Return [x, y] of the center of cell containing provided text 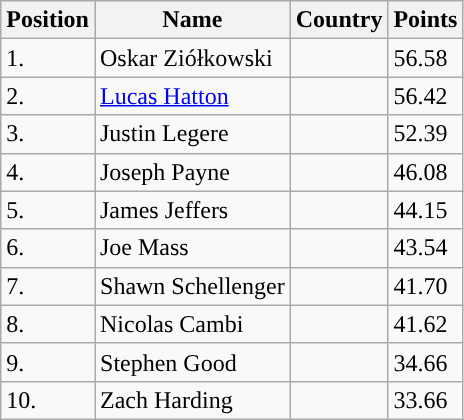
James Jeffers [192, 210]
Joe Mass [192, 248]
5. [48, 210]
44.15 [426, 210]
Points [426, 20]
34.66 [426, 362]
41.62 [426, 324]
2. [48, 96]
33.66 [426, 400]
56.58 [426, 58]
1. [48, 58]
Oskar Ziółkowski [192, 58]
Shawn Schellenger [192, 286]
46.08 [426, 172]
Joseph Payne [192, 172]
Lucas Hatton [192, 96]
4. [48, 172]
Zach Harding [192, 400]
56.42 [426, 96]
Nicolas Cambi [192, 324]
Justin Legere [192, 134]
Stephen Good [192, 362]
52.39 [426, 134]
Position [48, 20]
8. [48, 324]
9. [48, 362]
43.54 [426, 248]
6. [48, 248]
Country [339, 20]
Name [192, 20]
7. [48, 286]
10. [48, 400]
41.70 [426, 286]
3. [48, 134]
